Capture the cell that displays the provided text and extract its (x, y) central coordinate. 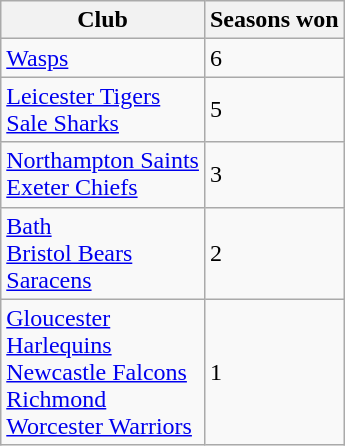
5 (274, 110)
Wasps (103, 58)
Gloucester Harlequins Newcastle Falcons Richmond Worcester Warriors (103, 372)
6 (274, 58)
Northampton Saints Exeter Chiefs (103, 174)
Leicester Tigers Sale Sharks (103, 110)
3 (274, 174)
1 (274, 372)
2 (274, 253)
Club (103, 20)
Bath Bristol Bears Saracens (103, 253)
Seasons won (274, 20)
